Return (X, Y) of the center of cell containing provided text 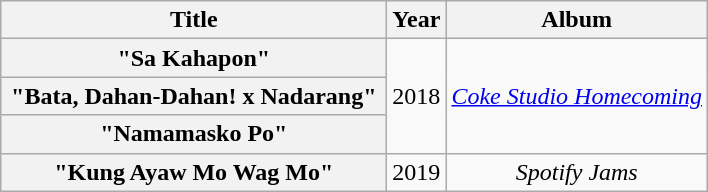
Coke Studio Homecoming (577, 96)
"Bata, Dahan-Dahan! x Nadarang" (194, 96)
Year (416, 20)
"Namamasko Po" (194, 134)
"Sa Kahapon" (194, 58)
Spotify Jams (577, 172)
"Kung Ayaw Mo Wag Mo" (194, 172)
Album (577, 20)
2018 (416, 96)
2019 (416, 172)
Title (194, 20)
